Pinpoint the cell where the given text exists, returning its [X, Y] midpoint coordinate. 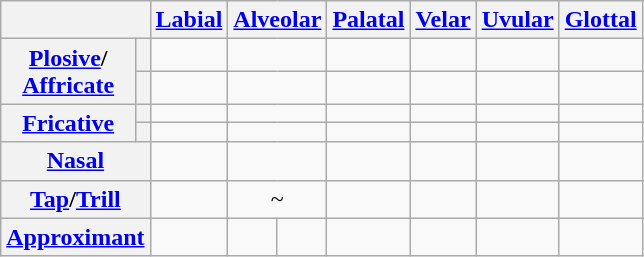
Approximant [76, 237]
Nasal [76, 161]
Plosive/Affricate [68, 72]
Velar [443, 20]
Fricative [68, 123]
~ [278, 199]
Labial [189, 20]
Tap/Trill [76, 199]
Palatal [368, 20]
Alveolar [278, 20]
Uvular [518, 20]
Glottal [600, 20]
